Identify which cell holds the provided text, then report its [x, y] central coordinate. 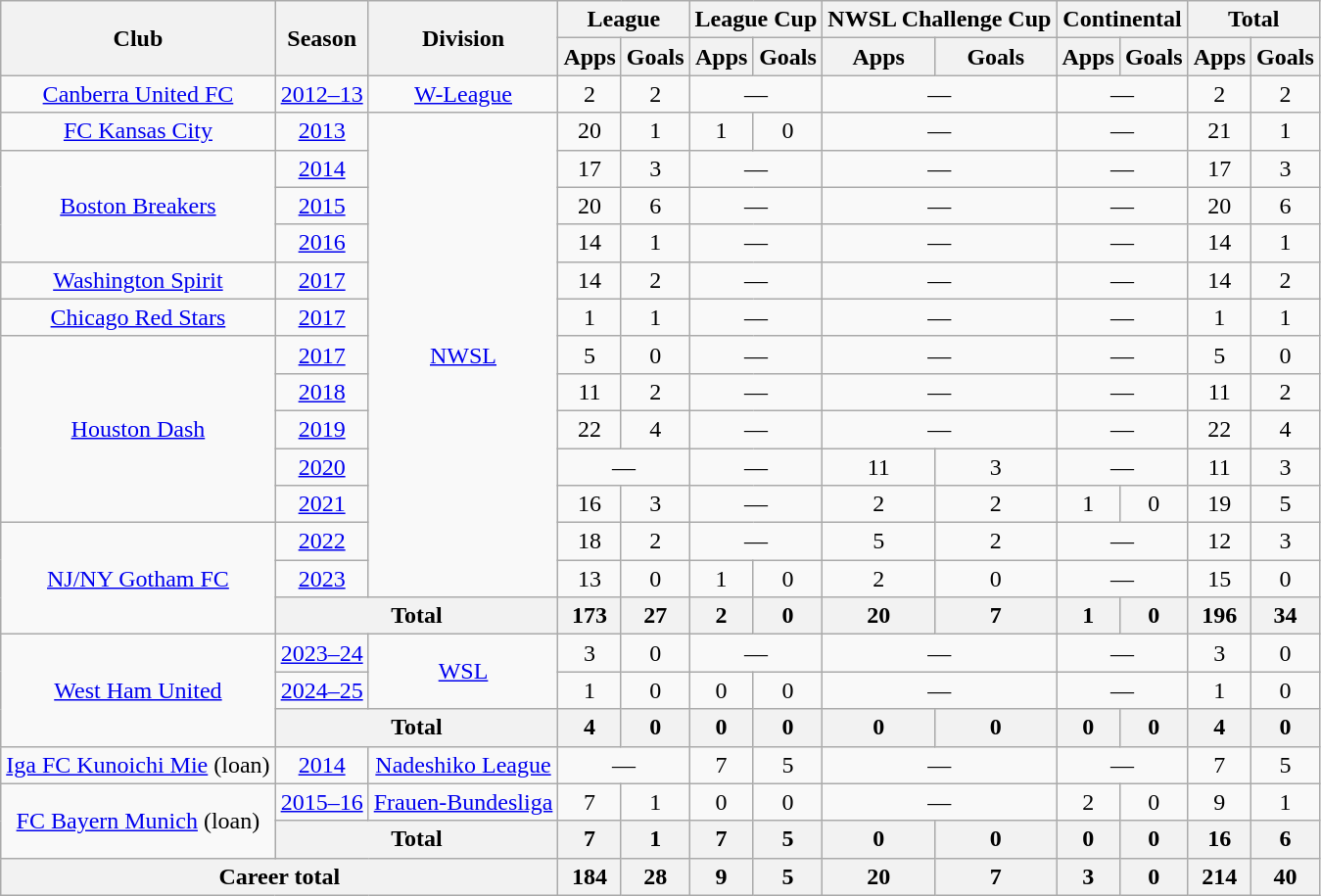
2016 [321, 243]
FC Kansas City [138, 131]
28 [655, 876]
2024–25 [321, 690]
27 [655, 616]
Iga FC Kunoichi Mie (loan) [138, 765]
184 [590, 876]
18 [590, 542]
Boston Breakers [138, 206]
2023 [321, 579]
Canberra United FC [138, 94]
Nadeshiko League [463, 765]
173 [590, 616]
Chicago Red Stars [138, 317]
West Ham United [138, 690]
Career total [280, 876]
15 [1219, 579]
NWSL Challenge Cup [940, 20]
Continental [1122, 20]
Frauen-Bundesliga [463, 802]
19 [1219, 504]
NWSL [463, 354]
2019 [321, 429]
NJ/NY Gotham FC [138, 579]
21 [1219, 131]
196 [1219, 616]
Houston Dash [138, 429]
2012–13 [321, 94]
Season [321, 38]
2023–24 [321, 653]
13 [590, 579]
Washington Spirit [138, 280]
2015 [321, 206]
2020 [321, 467]
34 [1286, 616]
WSL [463, 672]
Club [138, 38]
2018 [321, 392]
2015–16 [321, 802]
2013 [321, 131]
Division [463, 38]
League Cup [756, 20]
League [624, 20]
2022 [321, 542]
2021 [321, 504]
40 [1286, 876]
214 [1219, 876]
W-League [463, 94]
12 [1219, 542]
FC Bayern Munich (loan) [138, 821]
